Extract the (X, Y) coordinate from the center of the cell holding the provided text.  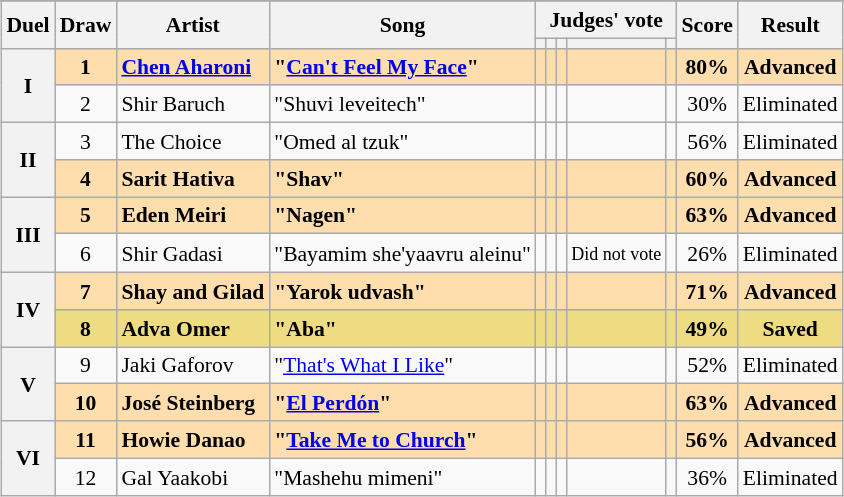
Shir Gadasi (192, 254)
The Choice (192, 142)
IV (28, 310)
"El Perdón" (402, 402)
60% (708, 178)
5 (86, 216)
2 (86, 104)
Gal Yaakobi (192, 476)
Judges' vote (606, 20)
Saved (790, 328)
8 (86, 328)
Draw (86, 24)
"Take Me to Church" (402, 440)
"Yarok udvash" (402, 292)
"Nagen" (402, 216)
I (28, 85)
30% (708, 104)
VI (28, 458)
Sarit Hativa (192, 178)
49% (708, 328)
"Aba" (402, 328)
80% (708, 66)
6 (86, 254)
"Omed al tzuk" (402, 142)
III (28, 235)
Shir Baruch (192, 104)
Song (402, 24)
Did not vote (616, 254)
3 (86, 142)
71% (708, 292)
36% (708, 476)
Howie Danao (192, 440)
11 (86, 440)
Artist (192, 24)
V (28, 384)
II (28, 160)
9 (86, 366)
52% (708, 366)
José Steinberg (192, 402)
"Bayamim she'yaavru aleinu" (402, 254)
"Mashehu mimeni" (402, 476)
"Can't Feel My Face" (402, 66)
Adva Omer (192, 328)
26% (708, 254)
10 (86, 402)
7 (86, 292)
Score (708, 24)
4 (86, 178)
12 (86, 476)
Jaki Gaforov (192, 366)
Eden Meiri (192, 216)
Chen Aharoni (192, 66)
"That's What I Like" (402, 366)
Duel (28, 24)
1 (86, 66)
Result (790, 24)
Shay and Gilad (192, 292)
"Shuvi leveitech" (402, 104)
"Shav" (402, 178)
